Find where the given text appears and provide that cell's center as [X, Y] coordinate. 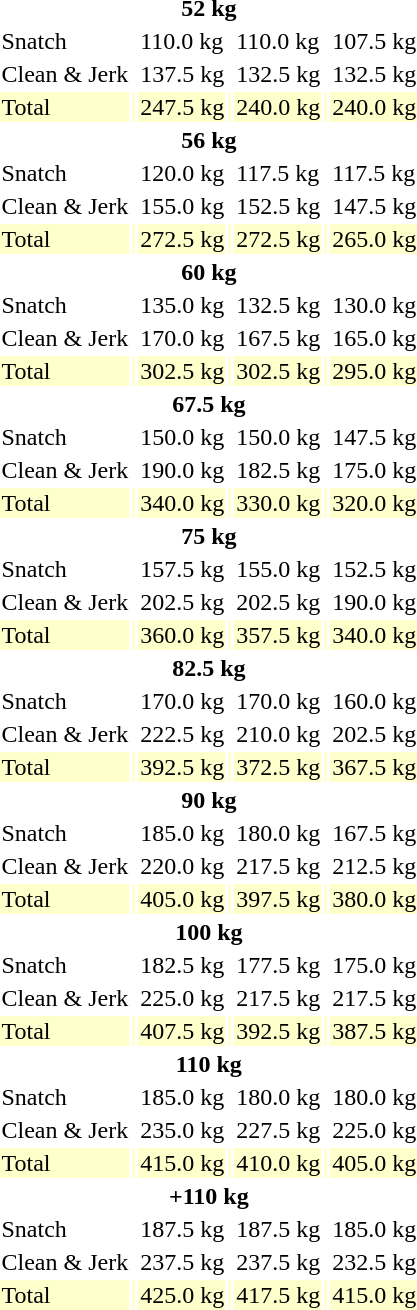
157.5 kg [182, 569]
397.5 kg [278, 899]
247.5 kg [182, 107]
357.5 kg [278, 635]
210.0 kg [278, 734]
220.0 kg [182, 866]
120.0 kg [182, 173]
235.0 kg [182, 1130]
190.0 kg [182, 470]
407.5 kg [182, 1031]
152.5 kg [278, 206]
222.5 kg [182, 734]
425.0 kg [182, 1295]
225.0 kg [182, 998]
240.0 kg [278, 107]
340.0 kg [182, 503]
177.5 kg [278, 965]
137.5 kg [182, 74]
330.0 kg [278, 503]
227.5 kg [278, 1130]
417.5 kg [278, 1295]
410.0 kg [278, 1163]
135.0 kg [182, 305]
372.5 kg [278, 767]
360.0 kg [182, 635]
167.5 kg [278, 338]
117.5 kg [278, 173]
415.0 kg [182, 1163]
405.0 kg [182, 899]
